From the cell containing the given text, extract its center point as (x, y) coordinate. 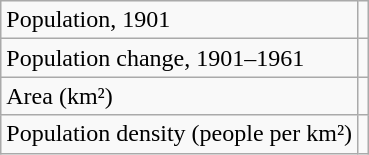
Population change, 1901–1961 (180, 58)
Area (km²) (180, 96)
Population, 1901 (180, 20)
Population density (people per km²) (180, 134)
